For the text-containing cell, return its midpoint in (x, y) coordinate format. 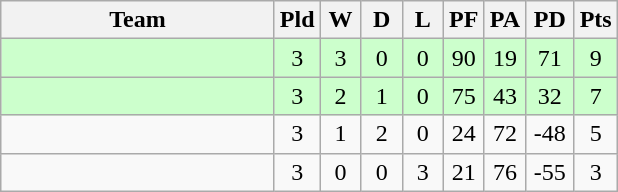
9 (596, 58)
19 (504, 58)
72 (504, 134)
-48 (550, 134)
24 (464, 134)
76 (504, 172)
PD (550, 20)
D (382, 20)
75 (464, 96)
-55 (550, 172)
7 (596, 96)
90 (464, 58)
5 (596, 134)
21 (464, 172)
W (340, 20)
Pts (596, 20)
PF (464, 20)
L (422, 20)
Team (138, 20)
71 (550, 58)
32 (550, 96)
Pld (297, 20)
PA (504, 20)
43 (504, 96)
